Return [X, Y] of the center of cell containing provided text 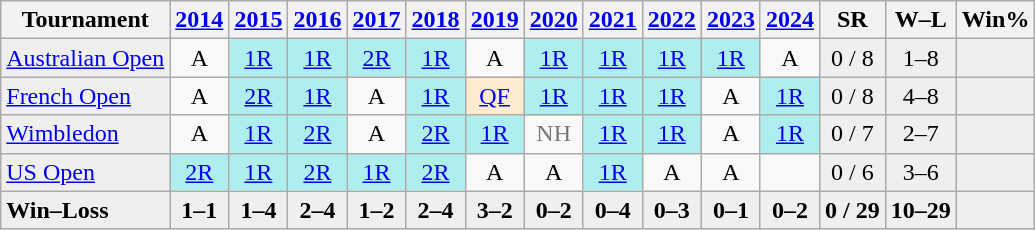
2020 [554, 20]
0 / 29 [852, 210]
0–4 [612, 210]
French Open [86, 96]
2019 [494, 20]
2022 [672, 20]
Win–Loss [86, 210]
1–8 [920, 58]
2024 [790, 20]
US Open [86, 172]
2014 [200, 20]
NH [554, 134]
0–1 [730, 210]
10–29 [920, 210]
3–6 [920, 172]
2016 [318, 20]
Win% [996, 20]
0–3 [672, 210]
2021 [612, 20]
2015 [258, 20]
Australian Open [86, 58]
2–7 [920, 134]
0 / 7 [852, 134]
1–1 [200, 210]
SR [852, 20]
Wimbledon [86, 134]
1–2 [376, 210]
2017 [376, 20]
4–8 [920, 96]
3–2 [494, 210]
2018 [436, 20]
W–L [920, 20]
Tournament [86, 20]
2023 [730, 20]
QF [494, 96]
0 / 6 [852, 172]
1–4 [258, 210]
